Output the [x, y] coordinate of the center of the cell containing the given text.  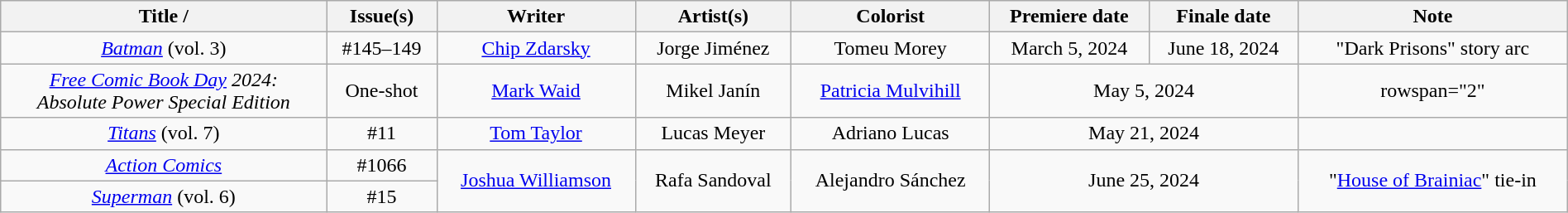
March 5, 2024 [1069, 48]
May 5, 2024 [1145, 91]
Artist(s) [713, 17]
Tomeu Morey [891, 48]
One-shot [382, 91]
#145–149 [382, 48]
Patricia Mulvihill [891, 91]
Writer [536, 17]
Lucas Meyer [713, 133]
Mark Waid [536, 91]
"House of Brainiac" tie-in [1432, 181]
Finale date [1223, 17]
Superman (vol. 6) [164, 196]
Tom Taylor [536, 133]
Action Comics [164, 165]
June 25, 2024 [1145, 181]
Chip Zdarsky [536, 48]
Joshua Williamson [536, 181]
Colorist [891, 17]
Premiere date [1069, 17]
"Dark Prisons" story arc [1432, 48]
#15 [382, 196]
Rafa Sandoval [713, 181]
Adriano Lucas [891, 133]
Jorge Jiménez [713, 48]
Free Comic Book Day 2024:Absolute Power Special Edition [164, 91]
Title / [164, 17]
#1066 [382, 165]
Alejandro Sánchez [891, 181]
May 21, 2024 [1145, 133]
Mikel Janín [713, 91]
Note [1432, 17]
rowspan="2" [1432, 91]
Issue(s) [382, 17]
Titans (vol. 7) [164, 133]
June 18, 2024 [1223, 48]
Batman (vol. 3) [164, 48]
#11 [382, 133]
